Capture the cell that displays the provided text and extract its (x, y) central coordinate. 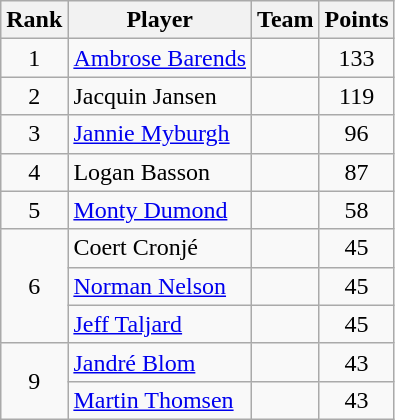
96 (356, 134)
2 (34, 96)
Martin Thomsen (160, 400)
Points (356, 20)
1 (34, 58)
Rank (34, 20)
Jandré Blom (160, 362)
Ambrose Barends (160, 58)
Jeff Taljard (160, 324)
Jannie Myburgh (160, 134)
119 (356, 96)
5 (34, 210)
4 (34, 172)
Monty Dumond (160, 210)
133 (356, 58)
Team (286, 20)
9 (34, 381)
Norman Nelson (160, 286)
Jacquin Jansen (160, 96)
3 (34, 134)
Player (160, 20)
58 (356, 210)
Logan Basson (160, 172)
6 (34, 286)
87 (356, 172)
Coert Cronjé (160, 248)
